Capture the cell that displays the provided text and extract its (X, Y) central coordinate. 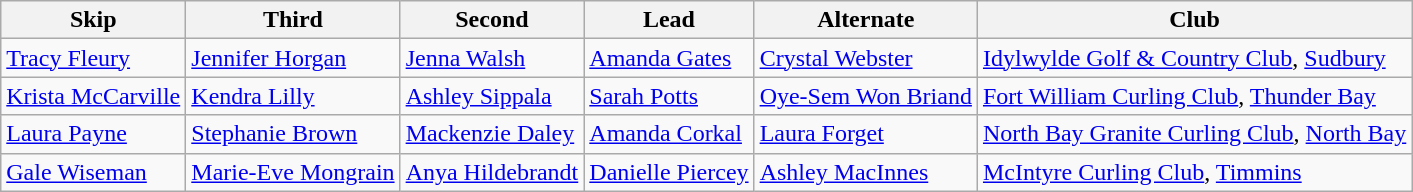
Amanda Gates (669, 58)
Marie-Eve Mongrain (293, 172)
Second (492, 20)
Danielle Piercey (669, 172)
Sarah Potts (669, 96)
Kendra Lilly (293, 96)
Anya Hildebrandt (492, 172)
North Bay Granite Curling Club, North Bay (1194, 134)
Idylwylde Golf & Country Club, Sudbury (1194, 58)
Krista McCarville (94, 96)
Mackenzie Daley (492, 134)
Fort William Curling Club, Thunder Bay (1194, 96)
Tracy Fleury (94, 58)
Jennifer Horgan (293, 58)
Laura Payne (94, 134)
Third (293, 20)
Skip (94, 20)
Oye-Sem Won Briand (866, 96)
Ashley MacInnes (866, 172)
Crystal Webster (866, 58)
Club (1194, 20)
Laura Forget (866, 134)
Alternate (866, 20)
Stephanie Brown (293, 134)
Jenna Walsh (492, 58)
Amanda Corkal (669, 134)
Ashley Sippala (492, 96)
Gale Wiseman (94, 172)
McIntyre Curling Club, Timmins (1194, 172)
Lead (669, 20)
